Extract the [X, Y] coordinate from the center of the cell holding the provided text.  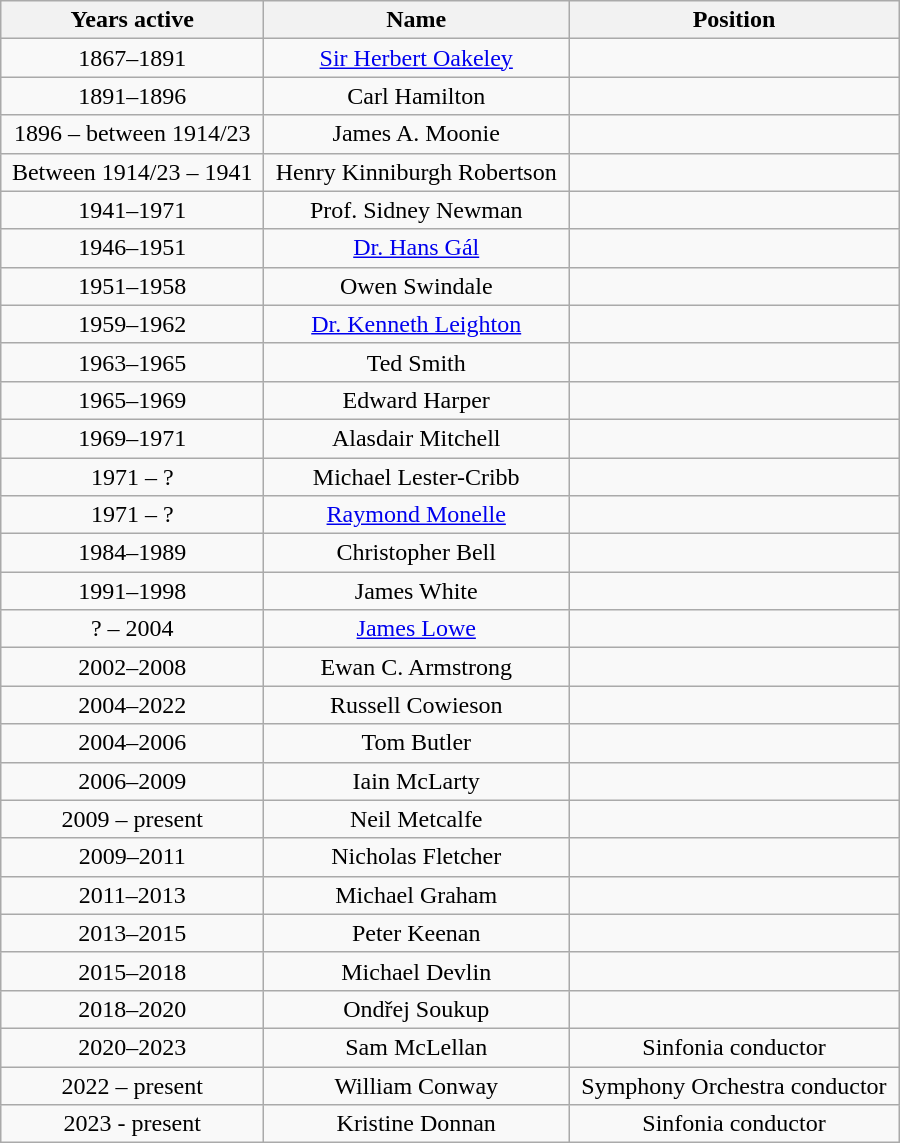
Position [734, 20]
Years active [132, 20]
2018–2020 [132, 1009]
1984–1989 [132, 553]
2020–2023 [132, 1047]
1941–1971 [132, 210]
Sir Herbert Oakeley [416, 58]
Ted Smith [416, 362]
1969–1971 [132, 438]
1951–1958 [132, 286]
2004–2022 [132, 705]
Russell Cowieson [416, 705]
James Lowe [416, 629]
? – 2004 [132, 629]
1896 – between 1914/23 [132, 134]
2002–2008 [132, 667]
Peter Keenan [416, 933]
1959–1962 [132, 324]
Nicholas Fletcher [416, 857]
1965–1969 [132, 400]
Carl Hamilton [416, 96]
Kristine Donnan [416, 1124]
Christopher Bell [416, 553]
James White [416, 591]
Michael Devlin [416, 971]
Sam McLellan [416, 1047]
Henry Kinniburgh Robertson [416, 172]
1946–1951 [132, 248]
Prof. Sidney Newman [416, 210]
William Conway [416, 1085]
2011–2013 [132, 895]
Raymond Monelle [416, 515]
1867–1891 [132, 58]
Michael Lester-Cribb [416, 477]
2004–2006 [132, 743]
1963–1965 [132, 362]
Dr. Kenneth Leighton [416, 324]
2013–2015 [132, 933]
2023 - present [132, 1124]
2006–2009 [132, 781]
Name [416, 20]
Owen Swindale [416, 286]
Ondřej Soukup [416, 1009]
2015–2018 [132, 971]
Symphony Orchestra conductor [734, 1085]
Neil Metcalfe [416, 819]
Between 1914/23 – 1941 [132, 172]
2022 – present [132, 1085]
2009–2011 [132, 857]
Alasdair Mitchell [416, 438]
Michael Graham [416, 895]
1991–1998 [132, 591]
1891–1896 [132, 96]
Edward Harper [416, 400]
2009 – present [132, 819]
Dr. Hans Gál [416, 248]
James A. Moonie [416, 134]
Ewan C. Armstrong [416, 667]
Iain McLarty [416, 781]
Tom Butler [416, 743]
